Search for the cell housing the specified text and yield its [X, Y] center coordinate. 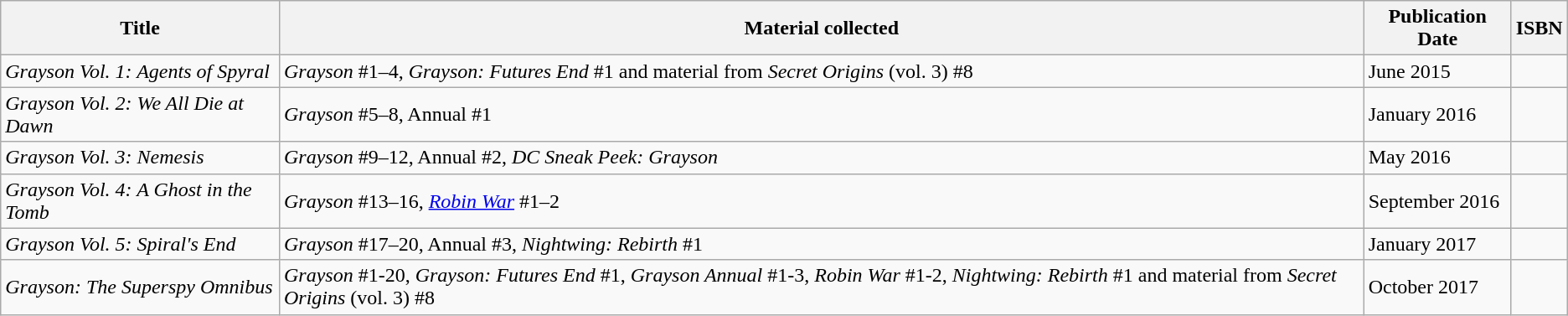
Grayson Vol. 1: Agents of Spyral [141, 71]
Grayson #13–16, Robin War #1–2 [821, 201]
Grayson Vol. 5: Spiral's End [141, 244]
May 2016 [1437, 158]
Grayson: The Superspy Omnibus [141, 287]
Grayson Vol. 2: We All Die at Dawn [141, 114]
June 2015 [1437, 71]
Grayson #5–8, Annual #1 [821, 114]
Publication Date [1437, 28]
ISBN [1540, 28]
Material collected [821, 28]
Grayson #1-20, Grayson: Futures End #1, Grayson Annual #1-3, Robin War #1-2, Nightwing: Rebirth #1 and material from Secret Origins (vol. 3) #8 [821, 287]
Grayson Vol. 4: A Ghost in the Tomb [141, 201]
Grayson #17–20, Annual #3, Nightwing: Rebirth #1 [821, 244]
Grayson Vol. 3: Nemesis [141, 158]
October 2017 [1437, 287]
September 2016 [1437, 201]
January 2017 [1437, 244]
Grayson #9–12, Annual #2, DC Sneak Peek: Grayson [821, 158]
Title [141, 28]
Grayson #1–4, Grayson: Futures End #1 and material from Secret Origins (vol. 3) #8 [821, 71]
January 2016 [1437, 114]
